Output the (X, Y) coordinate of the center of the cell containing the given text.  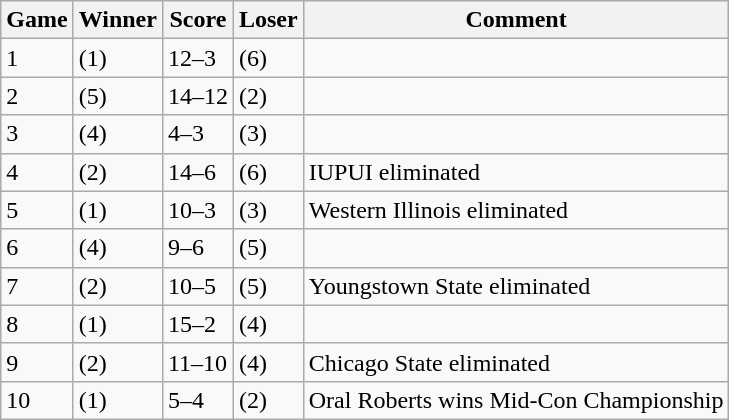
Western Illinois eliminated (516, 210)
1 (37, 58)
Chicago State eliminated (516, 362)
10 (37, 400)
Score (198, 20)
14–12 (198, 96)
Winner (118, 20)
11–10 (198, 362)
6 (37, 248)
9 (37, 362)
Game (37, 20)
5 (37, 210)
Youngstown State eliminated (516, 286)
5–4 (198, 400)
10–5 (198, 286)
10–3 (198, 210)
Loser (268, 20)
4–3 (198, 134)
2 (37, 96)
12–3 (198, 58)
Comment (516, 20)
4 (37, 172)
7 (37, 286)
14–6 (198, 172)
9–6 (198, 248)
IUPUI eliminated (516, 172)
8 (37, 324)
Oral Roberts wins Mid-Con Championship (516, 400)
15–2 (198, 324)
3 (37, 134)
